Return the (X, Y) coordinate for the center point of the cell that contains the specified text.  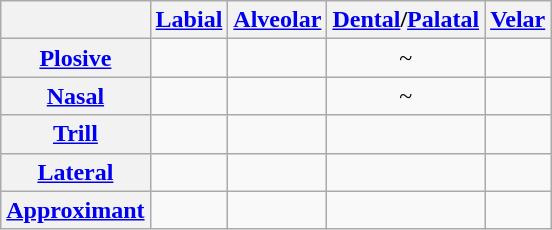
Lateral (76, 172)
Approximant (76, 210)
Trill (76, 134)
Alveolar (278, 20)
Dental/Palatal (406, 20)
Nasal (76, 96)
Labial (189, 20)
Velar (518, 20)
Plosive (76, 58)
